Return the [x, y] coordinate for the center point of the cell that contains the specified text.  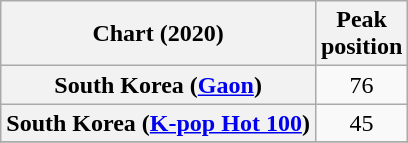
Peakposition [361, 34]
76 [361, 85]
45 [361, 123]
South Korea (Gaon) [158, 85]
Chart (2020) [158, 34]
South Korea (K-pop Hot 100) [158, 123]
